Pinpoint the cell where the given text exists, returning its (x, y) midpoint coordinate. 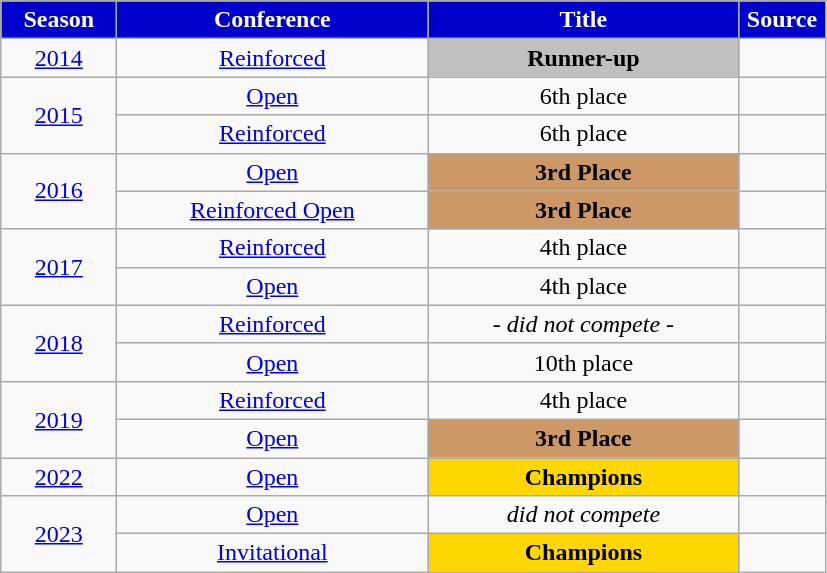
Title (584, 20)
2022 (59, 477)
- did not compete - (584, 324)
Season (59, 20)
2016 (59, 191)
2018 (59, 343)
2019 (59, 419)
Runner-up (584, 58)
2023 (59, 534)
Conference (272, 20)
2015 (59, 115)
Invitational (272, 553)
did not compete (584, 515)
2017 (59, 267)
Source (782, 20)
2014 (59, 58)
Reinforced Open (272, 210)
10th place (584, 362)
